Search for the cell housing the specified text and yield its [X, Y] center coordinate. 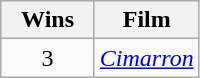
Film [146, 20]
3 [48, 58]
Wins [48, 20]
Cimarron [146, 58]
